Capture the cell that displays the provided text and extract its [X, Y] central coordinate. 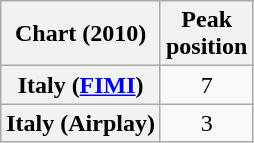
3 [206, 123]
Peakposition [206, 34]
7 [206, 85]
Chart (2010) [81, 34]
Italy (Airplay) [81, 123]
Italy (FIMI) [81, 85]
